For the text-containing cell, return its midpoint in (X, Y) coordinate format. 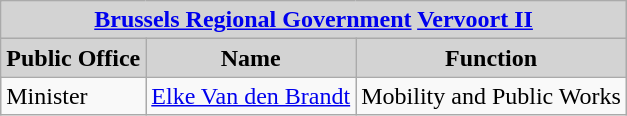
Public Office (74, 58)
Elke Van den Brandt (251, 96)
Name (251, 58)
Brussels Regional Government Vervoort II (314, 20)
Minister (74, 96)
Function (492, 58)
Mobility and Public Works (492, 96)
